Locate the cell with the specified text and output its (x, y) center coordinate. 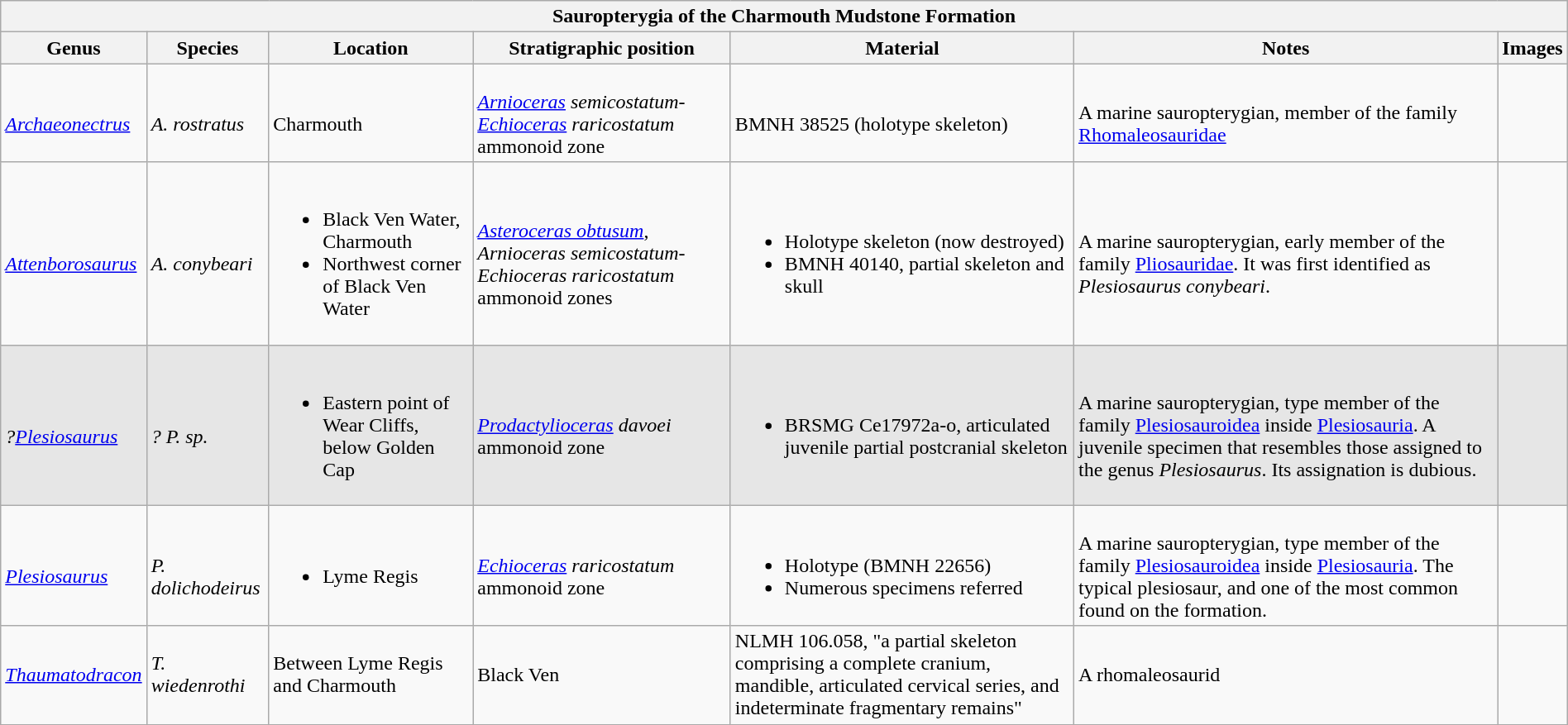
A. conybeari (208, 253)
A marine sauropterygian, early member of the family Pliosauridae. It was first identified as Plesiosaurus conybeari. (1286, 253)
Plesiosaurus (74, 565)
BRSMG Ce17972a-o, articulated juvenile partial postcranial skeleton (901, 425)
Black Ven (602, 675)
Charmouth (370, 112)
Black Ven Water, CharmouthNorthwest corner of Black Ven Water (370, 253)
T. wiedenrothi (208, 675)
NLMH 106.058, "a partial skeleton comprising a complete cranium, mandible, articulated cervical series, and indeterminate fragmentary remains" (901, 675)
Stratigraphic position (602, 48)
Holotype skeleton (now destroyed)BMNH 40140, partial skeleton and skull (901, 253)
Material (901, 48)
Between Lyme Regis and Charmouth (370, 675)
Arnioceras semicostatum-Echioceras raricostatum ammonoid zone (602, 112)
BMNH 38525 (holotype skeleton) (901, 112)
Echioceras raricostatum ammonoid zone (602, 565)
Asteroceras obtusum, Arnioceras semicostatum-Echioceras raricostatum ammonoid zones (602, 253)
Genus (74, 48)
Images (1532, 48)
? P. sp. (208, 425)
Species (208, 48)
Eastern point of Wear Cliffs, below Golden Cap (370, 425)
Notes (1286, 48)
Attenborosaurus (74, 253)
P. dolichodeirus (208, 565)
A marine sauropterygian, member of the family Rhomaleosauridae (1286, 112)
Thaumatodracon (74, 675)
A rhomaleosaurid (1286, 675)
Holotype (BMNH 22656)Numerous specimens referred (901, 565)
Prodactylioceras davoei ammonoid zone (602, 425)
?Plesiosaurus (74, 425)
A. rostratus (208, 112)
Archaeonectrus (74, 112)
Sauropterygia of the Charmouth Mudstone Formation (784, 17)
Location (370, 48)
Lyme Regis (370, 565)
